Extract the [X, Y] coordinate from the center of the cell holding the provided text.  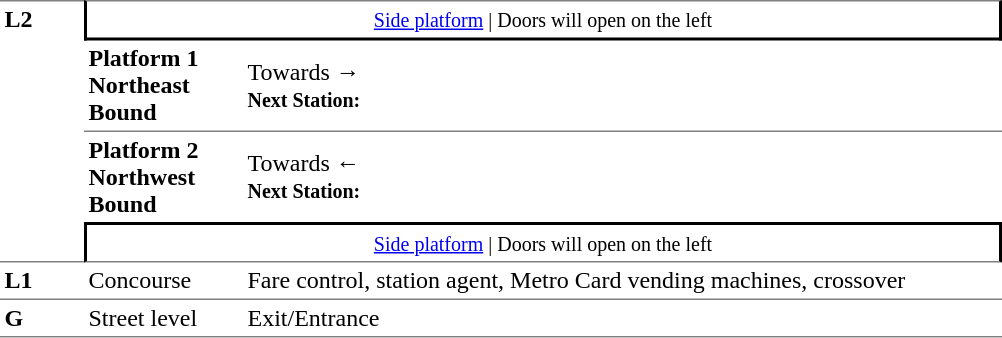
Platform 2Northwest Bound [164, 177]
L2 [42, 131]
G [42, 318]
Towards ← Next Station: [622, 177]
Platform 1Northeast Bound [164, 86]
L1 [42, 280]
Concourse [164, 280]
Fare control, station agent, Metro Card vending machines, crossover [622, 280]
Towards → Next Station: [622, 86]
Street level [164, 318]
Exit/Entrance [622, 318]
